Pinpoint the cell where the given text exists, returning its [X, Y] midpoint coordinate. 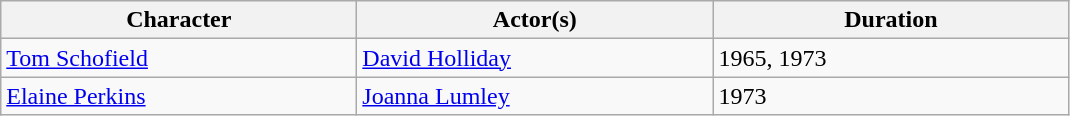
Joanna Lumley [535, 96]
1973 [891, 96]
Tom Schofield [179, 58]
David Holliday [535, 58]
Character [179, 20]
1965, 1973 [891, 58]
Actor(s) [535, 20]
Duration [891, 20]
Elaine Perkins [179, 96]
